From the cell containing the given text, extract its center point as [x, y] coordinate. 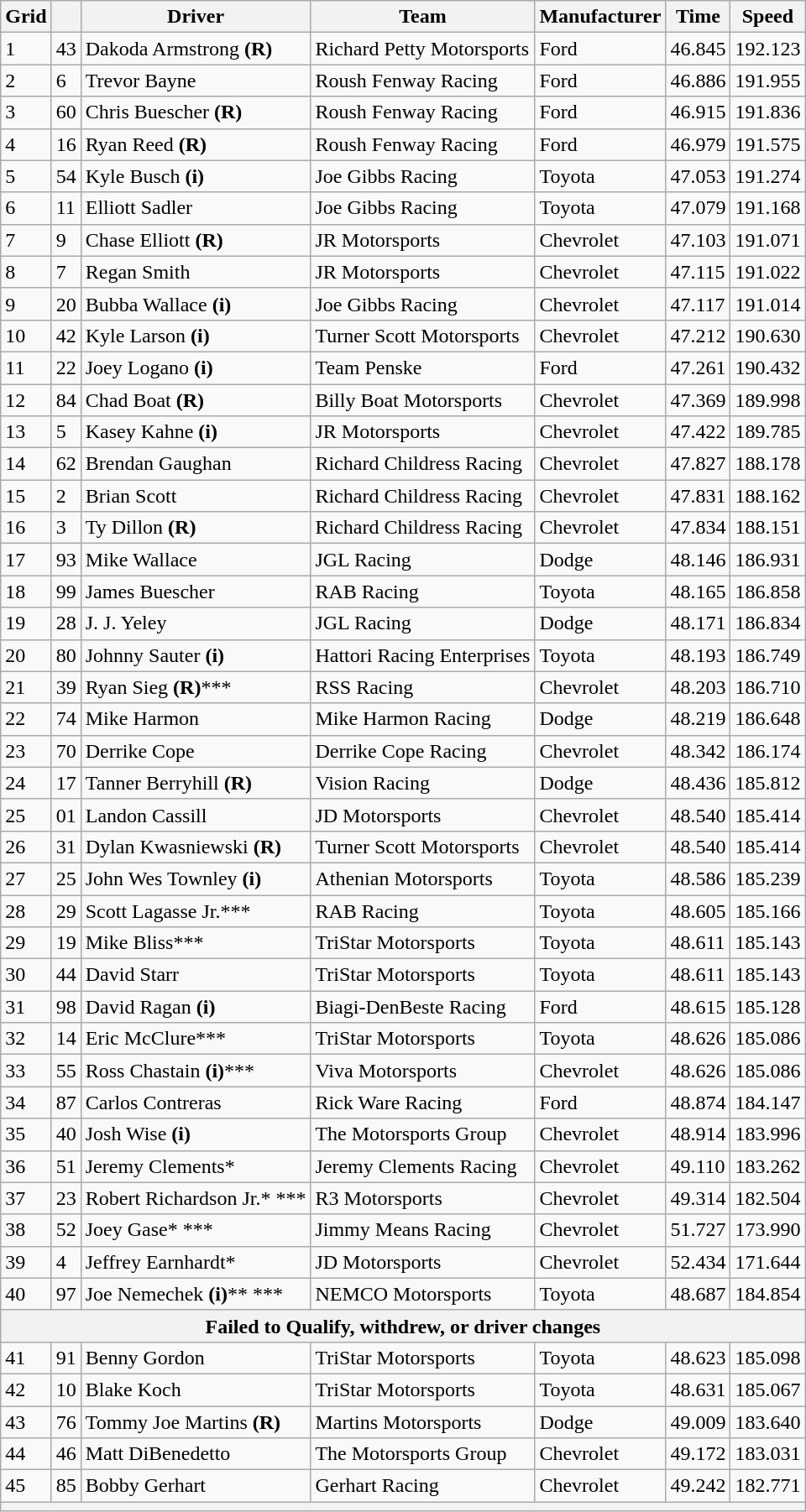
27 [26, 879]
48.687 [699, 1294]
Athenian Motorsports [423, 879]
46.845 [699, 49]
48.342 [699, 751]
NEMCO Motorsports [423, 1294]
Scott Lagasse Jr.*** [196, 910]
183.640 [767, 1422]
186.858 [767, 592]
173.990 [767, 1230]
186.749 [767, 655]
Grid [26, 17]
Mike Wallace [196, 560]
Jeremy Clements Racing [423, 1166]
48.623 [699, 1358]
47.369 [699, 400]
80 [65, 655]
36 [26, 1166]
41 [26, 1358]
Ty Dillon (R) [196, 528]
Driver [196, 17]
189.785 [767, 432]
33 [26, 1071]
192.123 [767, 49]
87 [65, 1103]
51.727 [699, 1230]
Mike Bliss*** [196, 943]
191.955 [767, 81]
47.212 [699, 336]
Chad Boat (R) [196, 400]
Ross Chastain (i)*** [196, 1071]
47.079 [699, 208]
Blake Koch [196, 1389]
Benny Gordon [196, 1358]
97 [65, 1294]
48.874 [699, 1103]
186.648 [767, 719]
Kyle Larson (i) [196, 336]
184.147 [767, 1103]
185.166 [767, 910]
186.174 [767, 751]
191.575 [767, 144]
186.710 [767, 687]
52 [65, 1230]
188.178 [767, 464]
Biagi-DenBeste Racing [423, 1007]
J. J. Yeley [196, 623]
76 [65, 1422]
Dakoda Armstrong (R) [196, 49]
191.168 [767, 208]
Eric McClure*** [196, 1039]
Team [423, 17]
Rick Ware Racing [423, 1103]
48.436 [699, 783]
Ryan Sieg (R)*** [196, 687]
185.239 [767, 879]
Ryan Reed (R) [196, 144]
47.103 [699, 240]
8 [26, 272]
48.586 [699, 879]
185.812 [767, 783]
Bobby Gerhart [196, 1486]
R3 Motorsports [423, 1198]
Mike Harmon Racing [423, 719]
Brian Scott [196, 496]
48.203 [699, 687]
47.261 [699, 368]
Johnny Sauter (i) [196, 655]
46.915 [699, 112]
32 [26, 1039]
99 [65, 592]
62 [65, 464]
84 [65, 400]
47.834 [699, 528]
91 [65, 1358]
Dylan Kwasniewski (R) [196, 847]
183.996 [767, 1134]
Brendan Gaughan [196, 464]
47.117 [699, 304]
Manufacturer [600, 17]
Team Penske [423, 368]
70 [65, 751]
James Buescher [196, 592]
Tommy Joe Martins (R) [196, 1422]
49.242 [699, 1486]
46.886 [699, 81]
Regan Smith [196, 272]
49.110 [699, 1166]
47.115 [699, 272]
Trevor Bayne [196, 81]
Elliott Sadler [196, 208]
48.615 [699, 1007]
1 [26, 49]
48.631 [699, 1389]
188.151 [767, 528]
Jimmy Means Racing [423, 1230]
171.644 [767, 1262]
38 [26, 1230]
191.836 [767, 112]
Richard Petty Motorsports [423, 49]
Josh Wise (i) [196, 1134]
46.979 [699, 144]
26 [26, 847]
51 [65, 1166]
Chase Elliott (R) [196, 240]
52.434 [699, 1262]
Vision Racing [423, 783]
Viva Motorsports [423, 1071]
191.071 [767, 240]
191.274 [767, 176]
47.053 [699, 176]
Kyle Busch (i) [196, 176]
93 [65, 560]
Landon Cassill [196, 815]
12 [26, 400]
46 [65, 1454]
Tanner Berryhill (R) [196, 783]
191.014 [767, 304]
74 [65, 719]
Failed to Qualify, withdrew, or driver changes [403, 1326]
Speed [767, 17]
48.219 [699, 719]
184.854 [767, 1294]
48.605 [699, 910]
Joey Gase* *** [196, 1230]
54 [65, 176]
190.630 [767, 336]
Joey Logano (i) [196, 368]
David Starr [196, 975]
182.771 [767, 1486]
Jeremy Clements* [196, 1166]
85 [65, 1486]
Mike Harmon [196, 719]
18 [26, 592]
37 [26, 1198]
55 [65, 1071]
John Wes Townley (i) [196, 879]
David Ragan (i) [196, 1007]
183.031 [767, 1454]
48.193 [699, 655]
98 [65, 1007]
RSS Racing [423, 687]
49.009 [699, 1422]
189.998 [767, 400]
21 [26, 687]
49.172 [699, 1454]
Derrike Cope Racing [423, 751]
15 [26, 496]
186.931 [767, 560]
48.165 [699, 592]
Bubba Wallace (i) [196, 304]
47.422 [699, 432]
47.831 [699, 496]
45 [26, 1486]
Martins Motorsports [423, 1422]
Derrike Cope [196, 751]
183.262 [767, 1166]
186.834 [767, 623]
Kasey Kahne (i) [196, 432]
Time [699, 17]
24 [26, 783]
01 [65, 815]
48.171 [699, 623]
190.432 [767, 368]
188.162 [767, 496]
Jeffrey Earnhardt* [196, 1262]
Gerhart Racing [423, 1486]
Billy Boat Motorsports [423, 400]
185.067 [767, 1389]
182.504 [767, 1198]
48.146 [699, 560]
185.128 [767, 1007]
13 [26, 432]
Hattori Racing Enterprises [423, 655]
49.314 [699, 1198]
Matt DiBenedetto [196, 1454]
35 [26, 1134]
Carlos Contreras [196, 1103]
60 [65, 112]
34 [26, 1103]
47.827 [699, 464]
30 [26, 975]
48.914 [699, 1134]
Joe Nemechek (i)** *** [196, 1294]
Chris Buescher (R) [196, 112]
Robert Richardson Jr.* *** [196, 1198]
185.098 [767, 1358]
191.022 [767, 272]
